Search for the cell housing the specified text and yield its [X, Y] center coordinate. 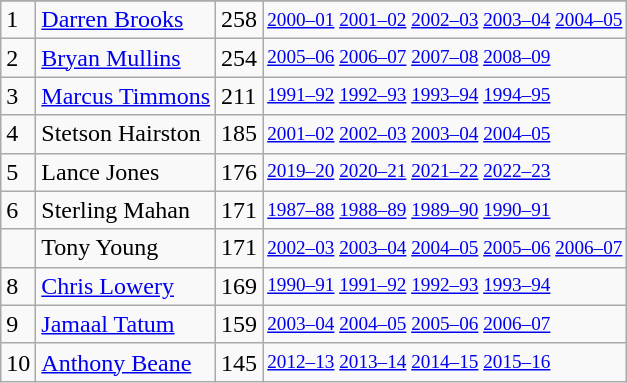
4 [18, 134]
145 [240, 362]
211 [240, 96]
Jamaal Tatum [126, 324]
2019–20 2020–21 2021–22 2022–23 [445, 172]
Lance Jones [126, 172]
176 [240, 172]
254 [240, 58]
169 [240, 286]
6 [18, 210]
159 [240, 324]
2012–13 2013–14 2014–15 2015–16 [445, 362]
10 [18, 362]
Tony Young [126, 248]
1990–91 1991–92 1992–93 1993–94 [445, 286]
Bryan Mullins [126, 58]
9 [18, 324]
3 [18, 96]
2001–02 2002–03 2003–04 2004–05 [445, 134]
5 [18, 172]
2005–06 2006–07 2007–08 2008–09 [445, 58]
Stetson Hairston [126, 134]
2002–03 2003–04 2004–05 2005–06 2006–07 [445, 248]
Anthony Beane [126, 362]
258 [240, 20]
2003–04 2004–05 2005–06 2006–07 [445, 324]
1987–88 1988–89 1989–90 1990–91 [445, 210]
1 [18, 20]
2 [18, 58]
Darren Brooks [126, 20]
Sterling Mahan [126, 210]
185 [240, 134]
2000–01 2001–02 2002–03 2003–04 2004–05 [445, 20]
Marcus Timmons [126, 96]
8 [18, 286]
Chris Lowery [126, 286]
1991–92 1992–93 1993–94 1994–95 [445, 96]
